Determine the (X, Y) coordinate at the center of the cell enclosing the given text.  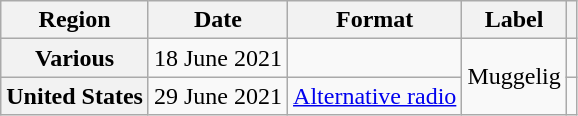
18 June 2021 (218, 58)
Various (75, 58)
United States (75, 96)
Label (514, 20)
Muggelig (514, 77)
29 June 2021 (218, 96)
Date (218, 20)
Region (75, 20)
Alternative radio (375, 96)
Format (375, 20)
